Output the (x, y) coordinate of the center of the cell containing the given text.  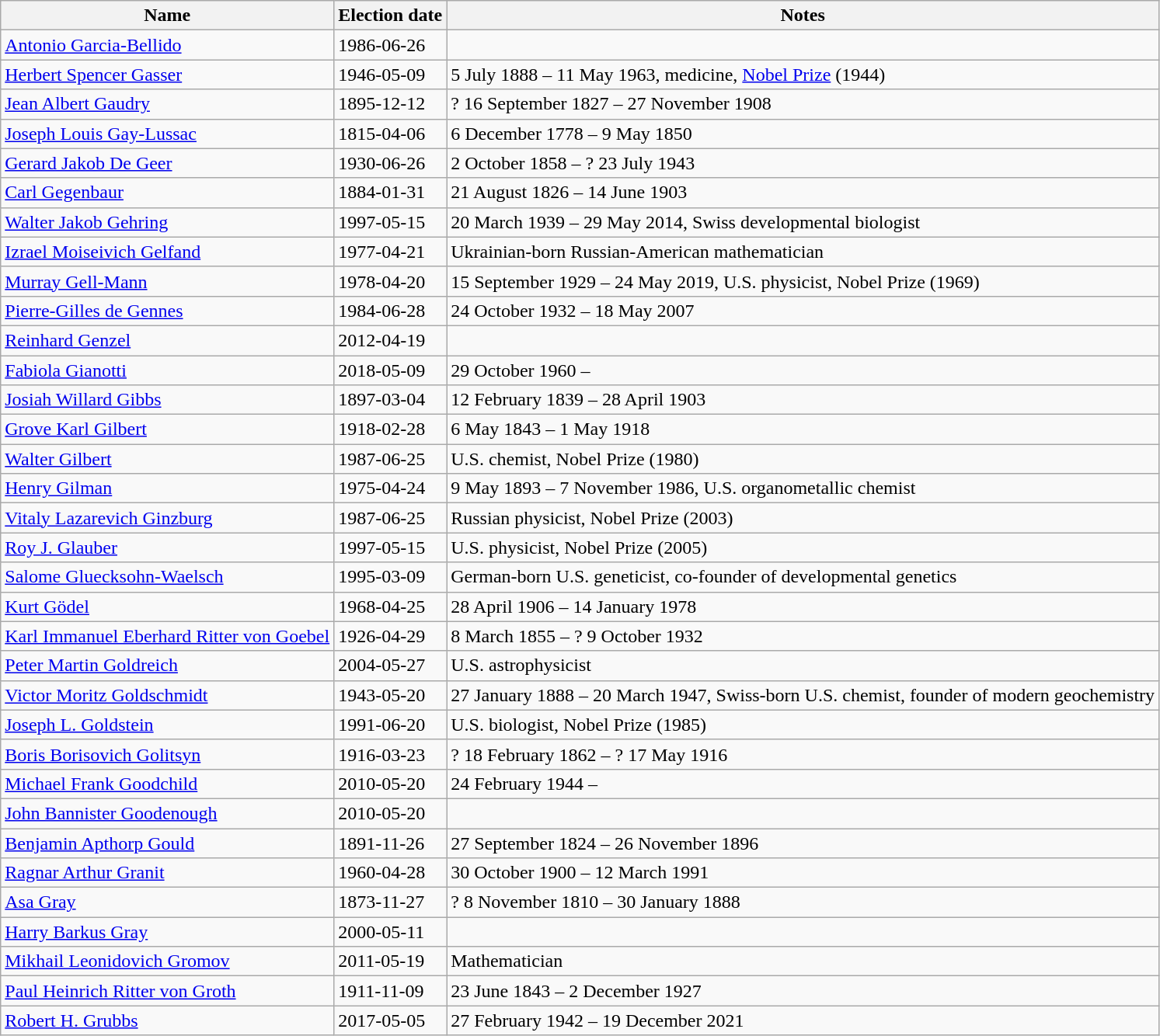
German-born U.S. geneticist, co-founder of developmental genetics (803, 577)
1895-12-12 (390, 104)
Robert H. Grubbs (168, 1020)
2 October 1858 – ? 23 July 1943 (803, 163)
2018-05-09 (390, 370)
1960-04-28 (390, 873)
Harry Barkus Gray (168, 932)
1815-04-06 (390, 134)
1911-11-09 (390, 991)
5 July 1888 – 11 May 1963, medicine, Nobel Prize (1944) (803, 75)
12 February 1839 – 28 April 1903 (803, 400)
U.S. biologist, Nobel Prize (1985) (803, 725)
8 March 1855 – ? 9 October 1932 (803, 636)
Murray Gell-Mann (168, 281)
2017-05-05 (390, 1020)
Notes (803, 16)
Michael Frank Goodchild (168, 784)
29 October 1960 – (803, 370)
27 January 1888 – 20 March 1947, Swiss-born U.S. chemist, founder of modern geochemistry (803, 695)
Peter Martin Goldreich (168, 666)
Election date (390, 16)
1995-03-09 (390, 577)
1991-06-20 (390, 725)
Grove Karl Gilbert (168, 429)
15 September 1929 – 24 May 2019, U.S. physicist, Nobel Prize (1969) (803, 281)
1946-05-09 (390, 75)
1918-02-28 (390, 429)
? 16 September 1827 – 27 November 1908 (803, 104)
27 February 1942 – 19 December 2021 (803, 1020)
2011-05-19 (390, 961)
Ukrainian-born Russian-American mathematician (803, 252)
Walter Gilbert (168, 459)
Name (168, 16)
28 April 1906 – 14 January 1978 (803, 607)
1986-06-26 (390, 45)
1884-01-31 (390, 193)
Boris Borisovich Golitsyn (168, 754)
Josiah Willard Gibbs (168, 400)
2000-05-11 (390, 932)
27 September 1824 – 26 November 1896 (803, 843)
1897-03-04 (390, 400)
Joseph Louis Gay-Lussac (168, 134)
Mikhail Leonidovich Gromov (168, 961)
U.S. astrophysicist (803, 666)
Antonio Garcia-Bellido (168, 45)
30 October 1900 – 12 March 1991 (803, 873)
Victor Moritz Goldschmidt (168, 695)
1975-04-24 (390, 488)
24 February 1944 – (803, 784)
Karl Immanuel Eberhard Ritter von Goebel (168, 636)
Jean Albert Gaudry (168, 104)
24 October 1932 – 18 May 2007 (803, 311)
21 August 1826 – 14 June 1903 (803, 193)
1968-04-25 (390, 607)
2004-05-27 (390, 666)
? 8 November 1810 – 30 January 1888 (803, 902)
Salome Gluecksohn-Waelsch (168, 577)
1926-04-29 (390, 636)
Herbert Spencer Gasser (168, 75)
1930-06-26 (390, 163)
1916-03-23 (390, 754)
Henry Gilman (168, 488)
6 December 1778 – 9 May 1850 (803, 134)
Roy J. Glauber (168, 548)
Joseph L. Goldstein (168, 725)
John Bannister Goodenough (168, 813)
Ragnar Arthur Granit (168, 873)
? 18 February 1862 – ? 17 May 1916 (803, 754)
2012-04-19 (390, 340)
Benjamin Apthorp Gould (168, 843)
1978-04-20 (390, 281)
Kurt Gödel (168, 607)
Pierre-Gilles de Gennes (168, 311)
1873-11-27 (390, 902)
Vitaly Lazarevich Ginzburg (168, 518)
6 May 1843 – 1 May 1918 (803, 429)
Walter Jakob Gehring (168, 222)
U.S. physicist, Nobel Prize (2005) (803, 548)
Asa Gray (168, 902)
Gerard Jakob De Geer (168, 163)
9 May 1893 – 7 November 1986, U.S. organometallic chemist (803, 488)
1984-06-28 (390, 311)
Reinhard Genzel (168, 340)
Izrael Moiseivich Gelfand (168, 252)
1943-05-20 (390, 695)
Russian physicist, Nobel Prize (2003) (803, 518)
Fabiola Gianotti (168, 370)
23 June 1843 – 2 December 1927 (803, 991)
1977-04-21 (390, 252)
Paul Heinrich Ritter von Groth (168, 991)
1891-11-26 (390, 843)
U.S. chemist, Nobel Prize (1980) (803, 459)
Carl Gegenbaur (168, 193)
20 March 1939 – 29 May 2014, Swiss developmental biologist (803, 222)
Mathematician (803, 961)
